Extract the [X, Y] coordinate from the center of the cell holding the provided text.  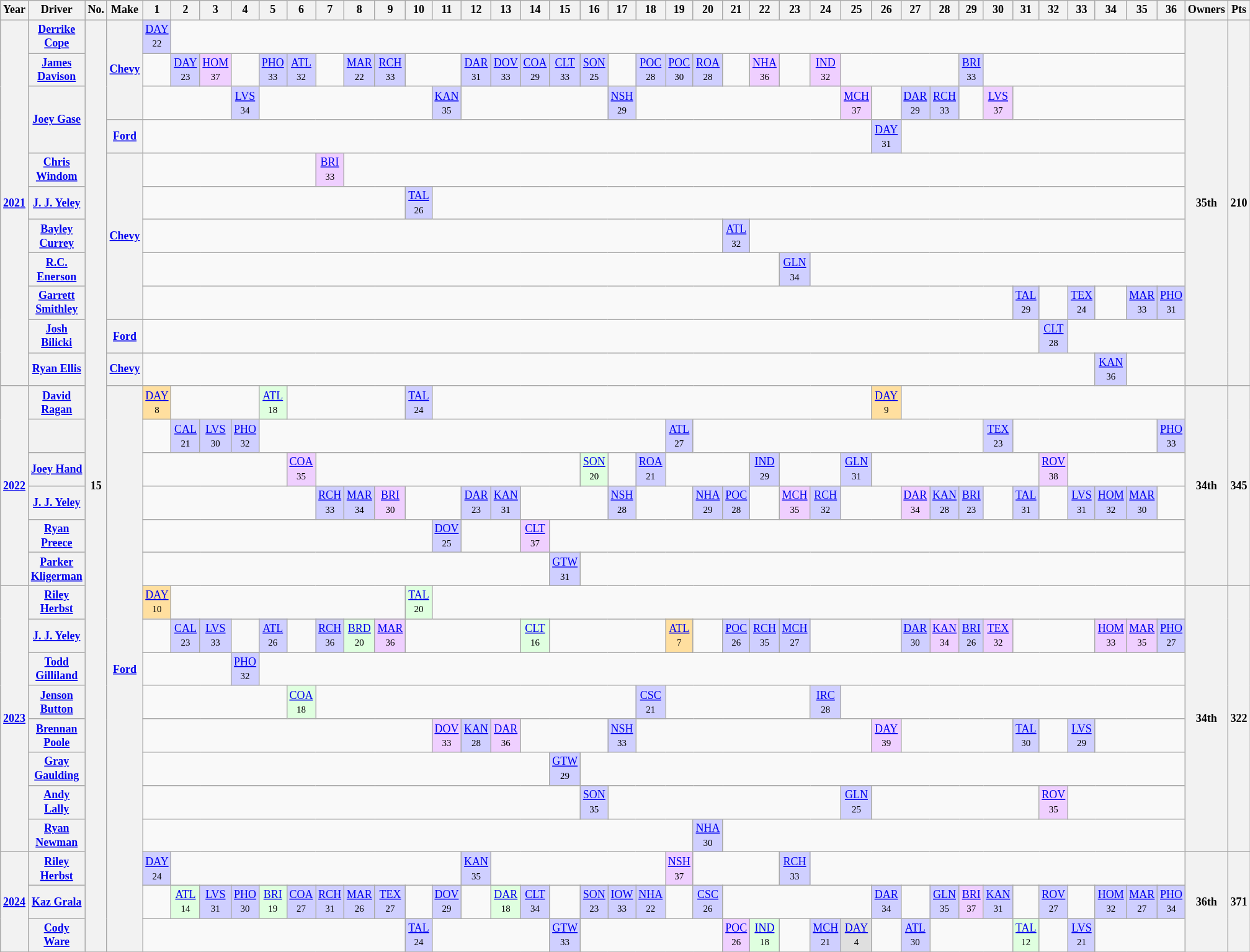
GLN31 [857, 469]
Driver [56, 10]
23 [795, 10]
24 [826, 10]
ATL14 [185, 902]
GLN34 [795, 270]
ROA28 [708, 70]
1 [157, 10]
BRI23 [971, 502]
NHA29 [708, 502]
Ryan Preece [56, 536]
ATL27 [680, 436]
16 [594, 10]
29 [971, 10]
13 [506, 10]
DAR31 [476, 70]
PHO34 [1171, 902]
CLT33 [565, 70]
17 [622, 10]
Joey Gase [56, 119]
GTW29 [565, 769]
COA18 [301, 702]
Ryan Newman [56, 835]
SON23 [594, 902]
28 [945, 10]
IND29 [765, 469]
22 [765, 10]
BRI37 [971, 902]
34 [1110, 10]
Make [125, 10]
21 [736, 10]
210 [1239, 203]
ROV35 [1053, 802]
36th [1206, 902]
Pts [1239, 10]
PHO31 [1171, 303]
No. [96, 10]
322 [1239, 718]
Ryan Ellis [56, 370]
14 [535, 10]
SON35 [594, 802]
MAR34 [359, 502]
5 [273, 10]
CLT37 [535, 536]
BRI26 [971, 636]
ATL7 [680, 636]
2023 [15, 718]
CAL23 [185, 636]
ATL30 [916, 935]
TAL20 [419, 602]
DAR29 [916, 103]
POC30 [680, 70]
COA29 [535, 70]
NHA30 [708, 835]
MAR26 [359, 902]
4 [246, 10]
7 [330, 10]
MAR27 [1142, 902]
36 [1171, 10]
RCH36 [330, 636]
MAR35 [1142, 636]
6 [301, 10]
SON20 [594, 469]
MCH21 [826, 935]
DAY9 [886, 403]
33 [1082, 10]
IND32 [826, 70]
20 [708, 10]
35 [1142, 10]
LVS33 [216, 636]
DOV29 [447, 902]
2021 [15, 203]
NSH29 [622, 103]
POC 28 [736, 502]
James Davison [56, 70]
2 [185, 10]
TAL12 [1026, 935]
8 [359, 10]
MAR33 [1142, 303]
Garrett Smithley [56, 303]
Parker Kligerman [56, 569]
DAY24 [157, 869]
MCH27 [795, 636]
KAN36 [1110, 370]
KAN34 [945, 636]
TAL30 [1026, 736]
Cody Ware [56, 935]
TEX24 [1082, 303]
NSH28 [622, 502]
CLT34 [535, 902]
LVS30 [216, 436]
ROV27 [1053, 902]
27 [916, 10]
371 [1239, 902]
TEX23 [998, 436]
26 [886, 10]
9 [390, 10]
Owners [1206, 10]
NSH33 [622, 736]
David Ragan [56, 403]
11 [447, 10]
GLN35 [945, 902]
DAY22 [157, 37]
CLT16 [535, 636]
GTW33 [565, 935]
MAR36 [390, 636]
GTW31 [565, 569]
Year [15, 10]
NHA36 [765, 70]
32 [1053, 10]
TEX27 [390, 902]
DAY39 [886, 736]
TAL31 [1026, 502]
DAR23 [476, 502]
NSH37 [680, 869]
2024 [15, 902]
COA35 [301, 469]
DAY10 [157, 602]
COA27 [301, 902]
CSC26 [708, 902]
TAL26 [419, 203]
345 [1239, 486]
PHO27 [1171, 636]
ATL26 [273, 636]
PHO30 [246, 902]
RCH 32 [826, 502]
Gray Gaulding [56, 769]
DAR36 [506, 736]
CSC21 [651, 702]
RCH35 [765, 636]
POC28 [651, 70]
ATL18 [273, 403]
Jenson Button [56, 702]
DOV25 [447, 536]
HOM37 [216, 70]
12 [476, 10]
MCH 35 [795, 502]
Andy Lally [56, 802]
Brennan Poole [56, 736]
RCH31 [330, 902]
35th [1206, 203]
CAL21 [185, 436]
10 [419, 10]
IOW33 [622, 902]
Josh Bilicki [56, 336]
LVS29 [1082, 736]
BRI30 [390, 502]
Bayley Currey [56, 236]
2022 [15, 486]
GLN25 [857, 802]
CLT28 [1053, 336]
30 [998, 10]
MAR30 [1142, 502]
DAY8 [157, 403]
IND18 [765, 935]
R.C. Enerson [56, 270]
DAY4 [857, 935]
DAR18 [506, 902]
MCH37 [857, 103]
TEX32 [998, 636]
IRC28 [826, 702]
DAY23 [185, 70]
DAY31 [886, 136]
LVS34 [246, 103]
18 [651, 10]
DAR30 [916, 636]
BRD20 [359, 636]
HOM33 [1110, 636]
19 [680, 10]
3 [216, 10]
Joey Hand [56, 469]
Derrike Cope [56, 37]
LVS37 [998, 103]
ROA21 [651, 469]
BRI19 [273, 902]
TAL29 [1026, 303]
31 [1026, 10]
25 [857, 10]
NHA22 [651, 902]
LVS21 [1082, 935]
ROV38 [1053, 469]
Kaz Grala [56, 902]
SON25 [594, 70]
Chris Windom [56, 170]
MAR22 [359, 70]
Todd Gilliland [56, 669]
